Detect which cell encompasses the target text, then output its [x, y] center coordinate. 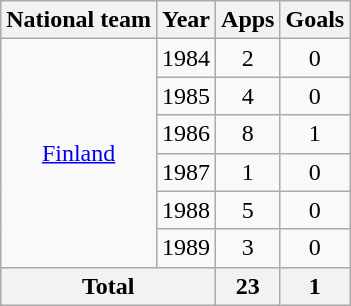
3 [248, 248]
Apps [248, 20]
Total [108, 286]
23 [248, 286]
1988 [186, 210]
1986 [186, 134]
Goals [315, 20]
1984 [186, 58]
2 [248, 58]
Year [186, 20]
1985 [186, 96]
1987 [186, 172]
8 [248, 134]
National team [79, 20]
5 [248, 210]
4 [248, 96]
Finland [79, 153]
1989 [186, 248]
